From the cell containing the given text, extract its center point as [x, y] coordinate. 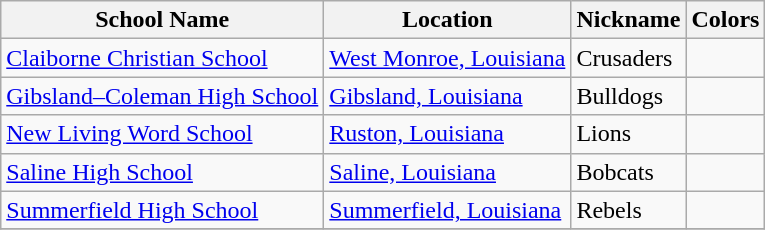
Colors [726, 20]
Lions [628, 134]
Nickname [628, 20]
Crusaders [628, 58]
Gibsland–Coleman High School [162, 96]
School Name [162, 20]
Gibsland, Louisiana [448, 96]
Summerfield High School [162, 210]
Rebels [628, 210]
West Monroe, Louisiana [448, 58]
Saline, Louisiana [448, 172]
New Living Word School [162, 134]
Bulldogs [628, 96]
Ruston, Louisiana [448, 134]
Summerfield, Louisiana [448, 210]
Bobcats [628, 172]
Location [448, 20]
Saline High School [162, 172]
Claiborne Christian School [162, 58]
